For the text-containing cell, return its midpoint in (x, y) coordinate format. 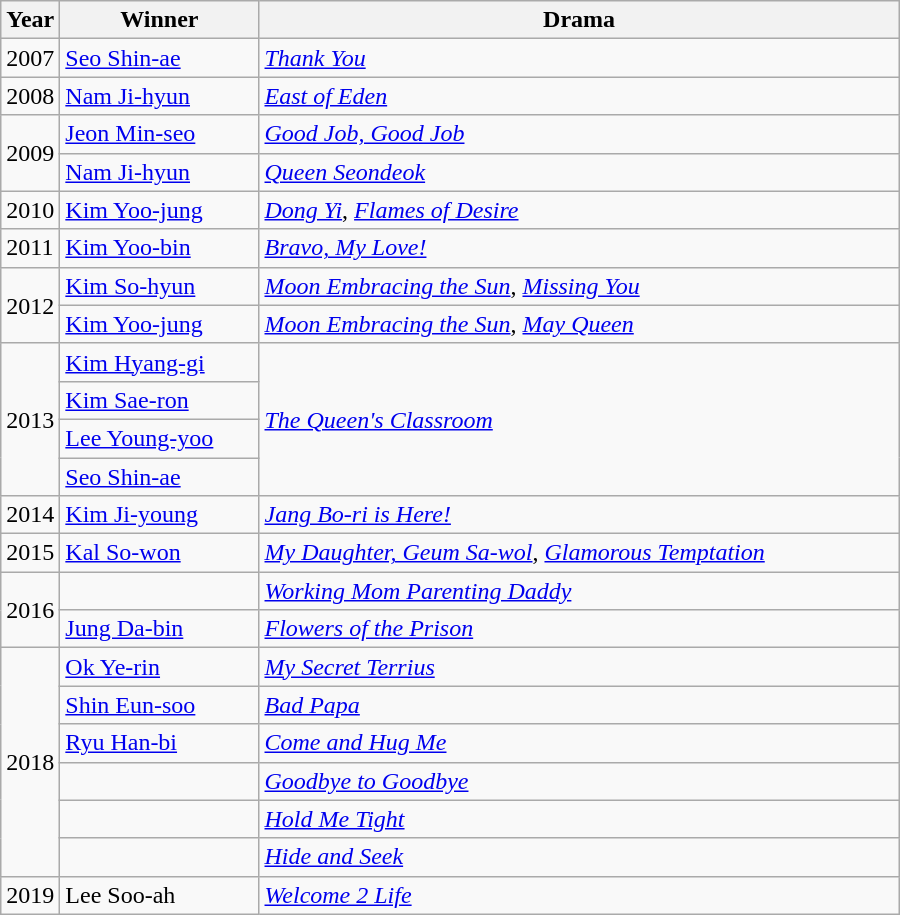
My Secret Terrius (579, 667)
Hold Me Tight (579, 819)
My Daughter, Geum Sa-wol, Glamorous Temptation (579, 553)
2016 (30, 610)
2009 (30, 153)
Flowers of the Prison (579, 629)
Kim So-hyun (160, 286)
2007 (30, 58)
2014 (30, 515)
Bad Papa (579, 705)
Come and Hug Me (579, 743)
Goodbye to Goodbye (579, 781)
Jung Da-bin (160, 629)
Lee Soo-ah (160, 895)
Thank You (579, 58)
2013 (30, 419)
Jeon Min-seo (160, 134)
Welcome 2 Life (579, 895)
Queen Seondeok (579, 172)
Moon Embracing the Sun, Missing You (579, 286)
Ryu Han-bi (160, 743)
Bravo, My Love! (579, 248)
2008 (30, 96)
Shin Eun-soo (160, 705)
2019 (30, 895)
Working Mom Parenting Daddy (579, 591)
Kal So-won (160, 553)
Drama (579, 20)
Moon Embracing the Sun, May Queen (579, 324)
2015 (30, 553)
2011 (30, 248)
Hide and Seek (579, 857)
Winner (160, 20)
Kim Ji-young (160, 515)
Dong Yi, Flames of Desire (579, 210)
Year (30, 20)
Kim Sae-ron (160, 400)
East of Eden (579, 96)
Good Job, Good Job (579, 134)
Kim Yoo-bin (160, 248)
Jang Bo-ri is Here! (579, 515)
Kim Hyang-gi (160, 362)
2010 (30, 210)
Lee Young-yoo (160, 438)
2018 (30, 762)
Ok Ye-rin (160, 667)
2012 (30, 305)
The Queen's Classroom (579, 419)
